Determine the [X, Y] coordinate at the center of the cell enclosing the given text.  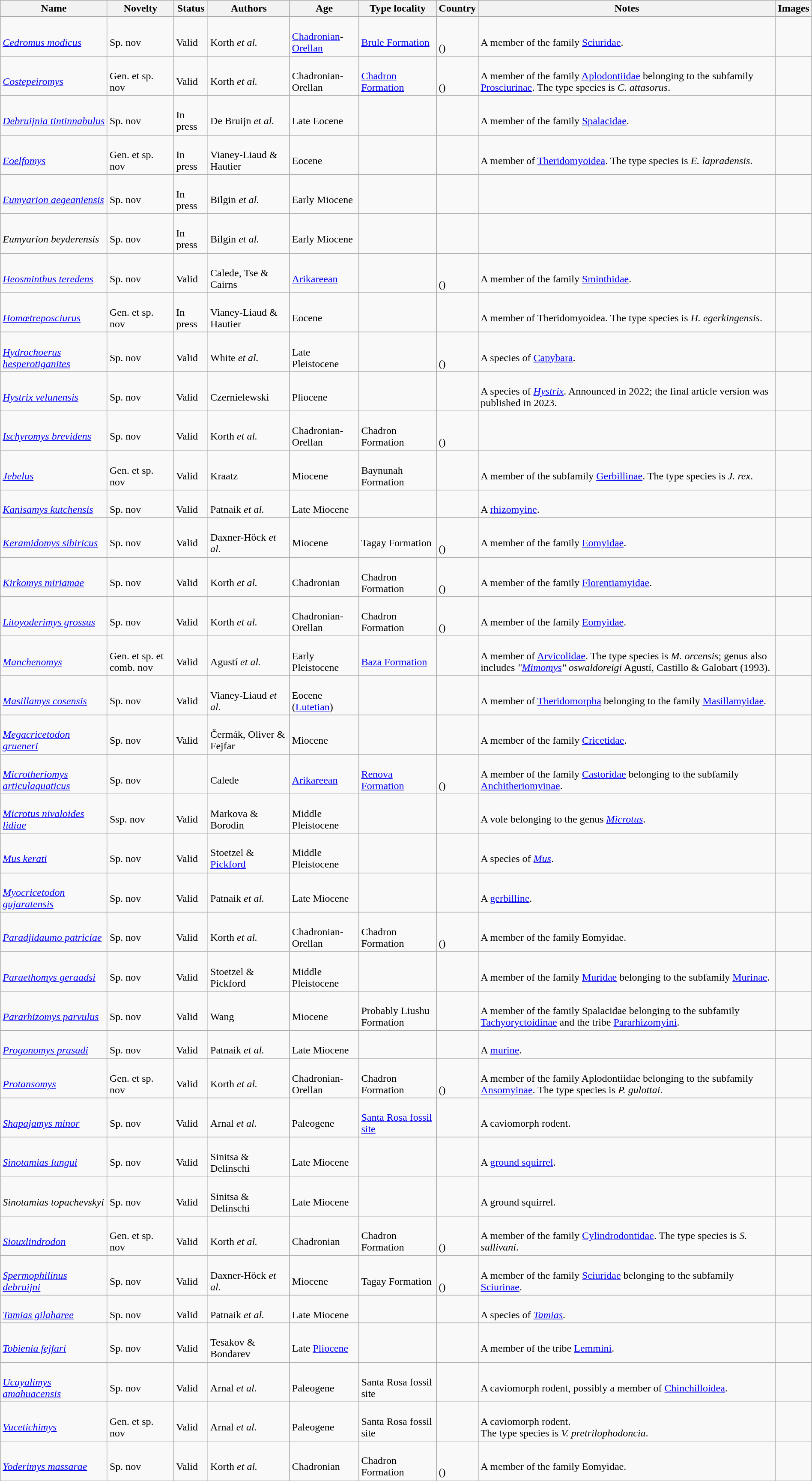
A member of Theridomyoidea. The type species is E. lapradensis. [627, 155]
Eumyarion beyderensis [54, 233]
Gen. et sp. et comb. nov [140, 656]
Markova & Borodin [249, 814]
Baynunah Formation [397, 470]
A member of the family Cylindrodontidae. The type species is S. sullivani. [627, 1236]
A member of the family Cricetidae. [627, 735]
Calede, Tse & Cairns [249, 273]
Kanisamys kutchensis [54, 504]
A member of the tribe Lemmini. [627, 1343]
Pliocene [324, 391]
Brule Formation [397, 36]
A member of the family Sciuridae. [627, 36]
Tobienia fejfari [54, 1343]
Country [457, 9]
Images [794, 9]
Type locality [397, 9]
Homœtreposciurus [54, 312]
Eocene (Lutetian) [324, 695]
Progonomys prasadi [54, 1044]
A member of the subfamily Gerbillinae. The type species is J. rex. [627, 470]
Čermák, Oliver & Fejfar [249, 735]
A gerbilline. [627, 892]
Late Pliocene [324, 1343]
Name [54, 9]
Probably Liushu Formation [397, 1011]
Czernielewski [249, 391]
A caviomorph rodent. The type species is V. pretrilophodoncia. [627, 1421]
A member of the family Aplodontiidae belonging to the subfamily Ansomyinae. The type species is P. gulottai. [627, 1078]
Pararhizomys parvulus [54, 1011]
Calede [249, 774]
Microtus nivaloides lidiae [54, 814]
Heosminthus teredens [54, 273]
Eumyarion aegeaniensis [54, 194]
Mus kerati [54, 853]
Late Pleistocene [324, 352]
Hystrix velunensis [54, 391]
Sinotamias topachevskyi [54, 1197]
Spermophilinus debruijni [54, 1275]
A member of Theridomyoidea. The type species is H. egerkingensis. [627, 312]
Eoelfomys [54, 155]
A species of Tamias. [627, 1309]
De Bruijn et al. [249, 115]
A species of Capybara. [627, 352]
Shapajamys minor [54, 1118]
Litoyoderimys grossus [54, 616]
Early Pleistocene [324, 656]
A member of the family Aplodontiidae belonging to the subfamily Prosciurinae. The type species is C. attasorus. [627, 76]
Siouxlindrodon [54, 1236]
A member of the family Spalacidae. [627, 115]
Ucayalimys amahuacensis [54, 1382]
Tamias gilaharee [54, 1309]
Wang [249, 1011]
Keramidomys sibiricus [54, 538]
Renova Formation [397, 774]
A member of Arvicolidae. The type species is M. orcensis; genus also includes "Mimomys" oswaldoreigi Agustí, Castillo & Galobart (1993). [627, 656]
Hydrochoerus hesperotiganites [54, 352]
Yoderimys massarae [54, 1461]
A caviomorph rodent, possibly a member of Chinchilloidea. [627, 1382]
A rhizomyine. [627, 504]
A murine. [627, 1044]
Novelty [140, 9]
Jebelus [54, 470]
A member of the family Florentiamyidae. [627, 577]
Kraatz [249, 470]
Vucetichimys [54, 1421]
Cedromus modicus [54, 36]
Ssp. nov [140, 814]
Masillamys cosensis [54, 695]
Microtheriomys articulaquaticus [54, 774]
A species of Mus. [627, 853]
Paradjidaumo patriciae [54, 932]
A member of the family Sciuridae belonging to the subfamily Sciurinae. [627, 1275]
Sinotamias lungui [54, 1157]
A member of Theridomorpha belonging to the family Masillamyidae. [627, 695]
Manchenomys [54, 656]
A caviomorph rodent. [627, 1118]
Baza Formation [397, 656]
A member of the family Sminthidae. [627, 273]
Costepeiromys [54, 76]
Status [191, 9]
Ischyromys brevidens [54, 431]
A member of the family Castoridae belonging to the subfamily Anchitheriomyinae. [627, 774]
Notes [627, 9]
Paraethomys geraadsi [54, 971]
Late Eocene [324, 115]
Debruijnia tintinnabulus [54, 115]
Protansomys [54, 1078]
A member of the family Spalacidae belonging to the subfamily Tachyoryctoidinae and the tribe Pararhizomyini. [627, 1011]
Myocricetodon gujaratensis [54, 892]
Authors [249, 9]
Age [324, 9]
A vole belonging to the genus Microtus. [627, 814]
White et al. [249, 352]
A member of the family Muridae belonging to the subfamily Murinae. [627, 971]
Megacricetodon grueneri [54, 735]
A species of Hystrix. Announced in 2022; the final article version was published in 2023. [627, 391]
Vianey-Liaud et al. [249, 695]
Kirkomys miriamae [54, 577]
Agustí et al. [249, 656]
Tesakov & Bondarev [249, 1343]
